Detect which cell encompasses the target text, then output its (X, Y) center coordinate. 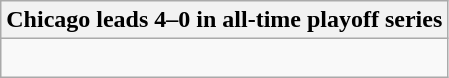
Chicago leads 4–0 in all-time playoff series (224, 20)
